Return (X, Y) of the center of cell containing provided text 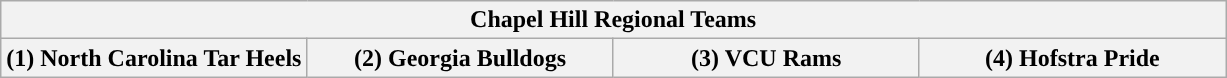
(4) Hofstra Pride (1072, 58)
(1) North Carolina Tar Heels (154, 58)
Chapel Hill Regional Teams (614, 20)
(3) VCU Rams (766, 58)
(2) Georgia Bulldogs (460, 58)
